Detect which cell encompasses the target text, then output its [x, y] center coordinate. 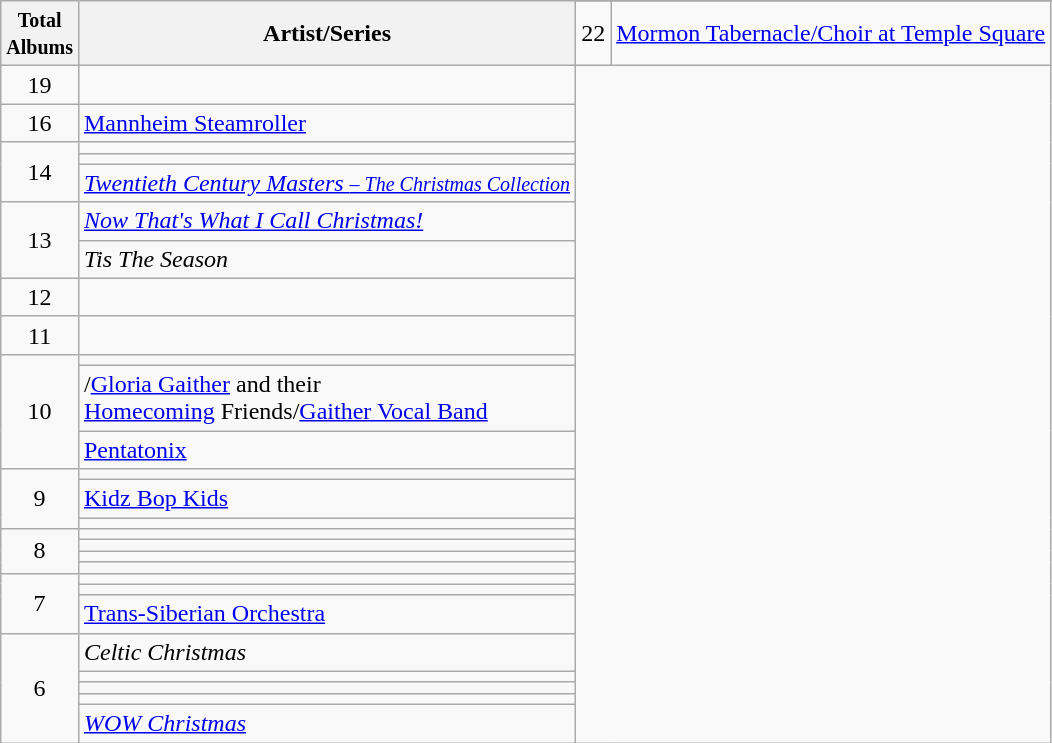
10 [40, 411]
16 [40, 123]
Mormon Tabernacle/Choir at Temple Square [831, 34]
Kidz Bop Kids [326, 499]
6 [40, 688]
Tis The Season [326, 259]
11 [40, 335]
13 [40, 240]
Pentatonix [326, 449]
WOW Christmas [326, 723]
Now That's What I Call Christmas! [326, 221]
19 [40, 85]
12 [40, 297]
22 [594, 34]
Celtic Christmas [326, 652]
Trans-Siberian Orchestra [326, 614]
Mannheim Steamroller [326, 123]
9 [40, 499]
Twentieth Century Masters – The Christmas Collection [326, 183]
TotalAlbums [40, 34]
7 [40, 603]
Artist/Series [326, 34]
14 [40, 172]
8 [40, 551]
/Gloria Gaither and theirHomecoming Friends/Gaither Vocal Band [326, 398]
